Extract the [x, y] coordinate from the center of the cell holding the provided text.  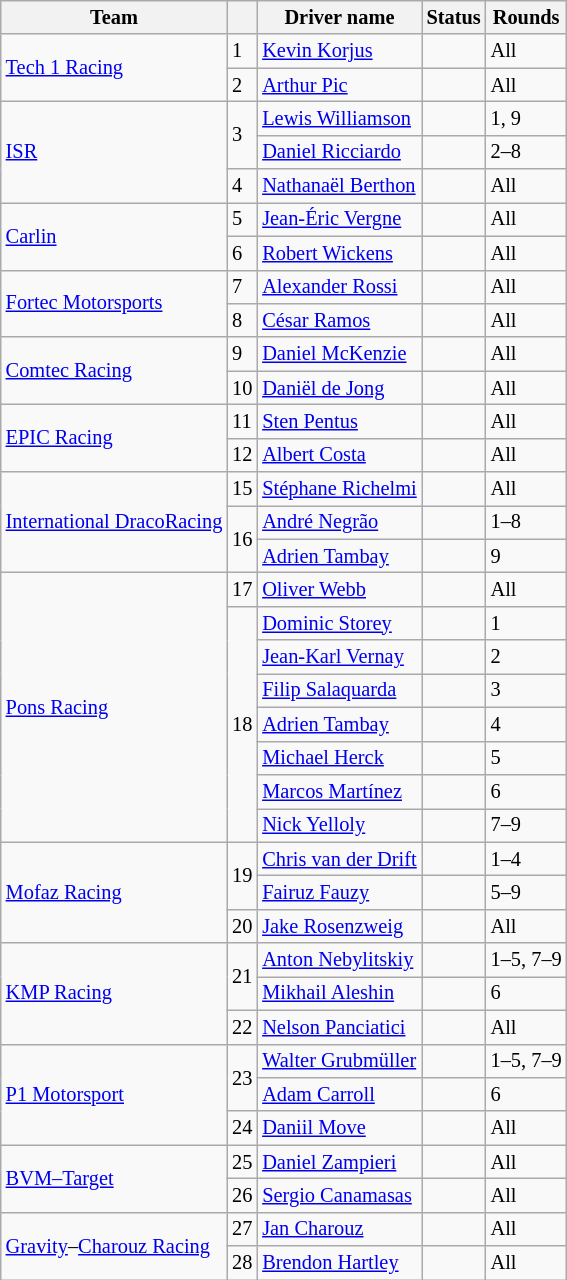
KMP Racing [114, 994]
International DracoRacing [114, 522]
Filip Salaquarda [339, 690]
22 [242, 1027]
Gravity–Charouz Racing [114, 1246]
1–4 [526, 859]
Tech 1 Racing [114, 68]
P1 Motorsport [114, 1094]
24 [242, 1128]
Nathanaël Berthon [339, 186]
Arthur Pic [339, 85]
7–9 [526, 825]
Walter Grubmüller [339, 1061]
Daniël de Jong [339, 388]
Carlin [114, 236]
Robert Wickens [339, 253]
Mikhail Aleshin [339, 993]
Nelson Panciatici [339, 1027]
27 [242, 1229]
BVM–Target [114, 1178]
Dominic Storey [339, 623]
Sergio Canamasas [339, 1195]
18 [242, 724]
28 [242, 1263]
5–9 [526, 892]
Nick Yelloly [339, 825]
Stéphane Richelmi [339, 489]
Michael Herck [339, 758]
Team [114, 17]
Fortec Motorsports [114, 304]
12 [242, 455]
17 [242, 589]
Daniel Zampieri [339, 1162]
26 [242, 1195]
Driver name [339, 17]
Daniel McKenzie [339, 354]
Kevin Korjus [339, 51]
Lewis Williamson [339, 118]
Mofaz Racing [114, 892]
Pons Racing [114, 706]
23 [242, 1078]
15 [242, 489]
8 [242, 320]
Comtec Racing [114, 370]
1–8 [526, 522]
19 [242, 876]
21 [242, 976]
Rounds [526, 17]
25 [242, 1162]
Jan Charouz [339, 1229]
Daniel Ricciardo [339, 152]
2–8 [526, 152]
Jake Rosenzweig [339, 926]
Chris van der Drift [339, 859]
Marcos Martínez [339, 791]
Alexander Rossi [339, 287]
16 [242, 538]
11 [242, 421]
Daniil Move [339, 1128]
20 [242, 926]
ISR [114, 152]
Status [454, 17]
Sten Pentus [339, 421]
Albert Costa [339, 455]
Jean-Karl Vernay [339, 657]
EPIC Racing [114, 438]
Oliver Webb [339, 589]
Fairuz Fauzy [339, 892]
Anton Nebylitskiy [339, 960]
7 [242, 287]
Brendon Hartley [339, 1263]
10 [242, 388]
1, 9 [526, 118]
André Negrão [339, 522]
Adam Carroll [339, 1094]
Jean-Éric Vergne [339, 219]
César Ramos [339, 320]
